Pinpoint the cell where the given text exists, returning its (X, Y) midpoint coordinate. 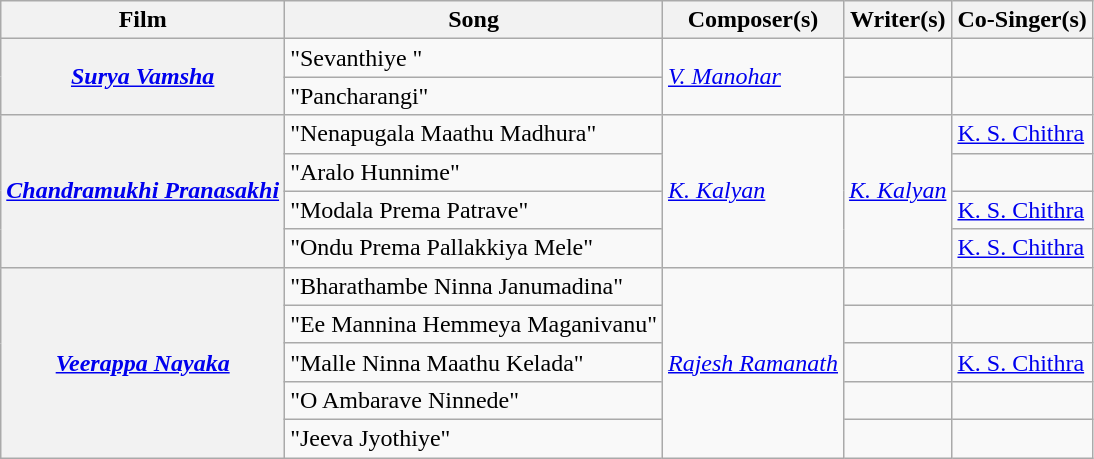
"Aralo Hunnime" (474, 172)
Writer(s) (898, 20)
"Sevanthiye " (474, 58)
"Malle Ninna Maathu Kelada" (474, 362)
Co-Singer(s) (1022, 20)
"Ee Mannina Hemmeya Maganivanu" (474, 324)
"Modala Prema Patrave" (474, 210)
Veerappa Nayaka (143, 362)
Chandramukhi Pranasakhi (143, 191)
"Nenapugala Maathu Madhura" (474, 134)
V. Manohar (752, 77)
"Ondu Prema Pallakkiya Mele" (474, 248)
Rajesh Ramanath (752, 362)
"Pancharangi" (474, 96)
Film (143, 20)
"Jeeva Jyothiye" (474, 438)
Composer(s) (752, 20)
Song (474, 20)
"Bharathambe Ninna Janumadina" (474, 286)
"O Ambarave Ninnede" (474, 400)
Surya Vamsha (143, 77)
